Return the [X, Y] coordinate for the center point of the cell that contains the specified text.  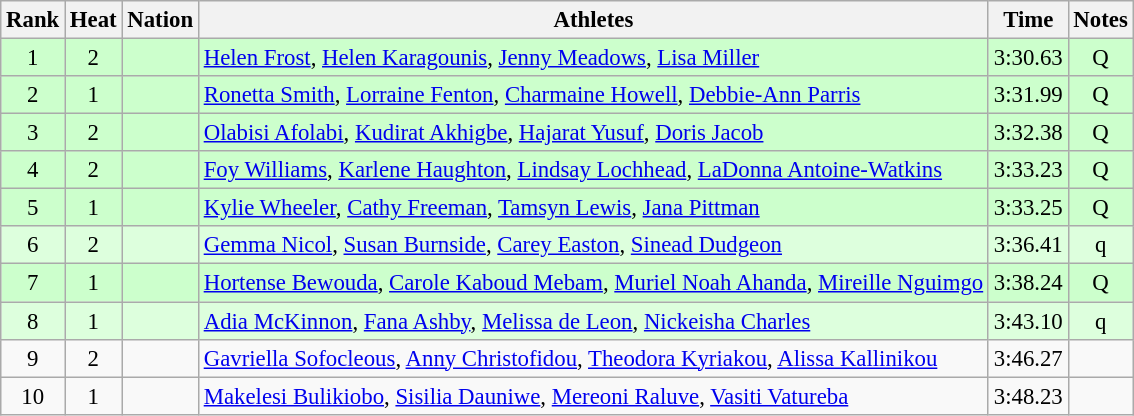
Ronetta Smith, Lorraine Fenton, Charmaine Howell, Debbie-Ann Parris [593, 95]
8 [33, 321]
10 [33, 396]
Rank [33, 20]
Time [1028, 20]
Notes [1100, 20]
Heat [94, 20]
3:48.23 [1028, 396]
3:33.23 [1028, 170]
9 [33, 358]
3:38.24 [1028, 283]
3:36.41 [1028, 245]
Athletes [593, 20]
Gemma Nicol, Susan Burnside, Carey Easton, Sinead Dudgeon [593, 245]
6 [33, 245]
Adia McKinnon, Fana Ashby, Melissa de Leon, Nickeisha Charles [593, 321]
3:31.99 [1028, 95]
3:32.38 [1028, 133]
Hortense Bewouda, Carole Kaboud Mebam, Muriel Noah Ahanda, Mireille Nguimgo [593, 283]
4 [33, 170]
3:43.10 [1028, 321]
3:30.63 [1028, 58]
3 [33, 133]
Olabisi Afolabi, Kudirat Akhigbe, Hajarat Yusuf, Doris Jacob [593, 133]
3:33.25 [1028, 208]
Gavriella Sofocleous, Anny Christofidou, Theodora Kyriakou, Alissa Kallinikou [593, 358]
7 [33, 283]
5 [33, 208]
3:46.27 [1028, 358]
Kylie Wheeler, Cathy Freeman, Tamsyn Lewis, Jana Pittman [593, 208]
Makelesi Bulikiobo, Sisilia Dauniwe, Mereoni Raluve, Vasiti Vatureba [593, 396]
Helen Frost, Helen Karagounis, Jenny Meadows, Lisa Miller [593, 58]
Foy Williams, Karlene Haughton, Lindsay Lochhead, LaDonna Antoine-Watkins [593, 170]
Nation [160, 20]
